Detect which cell encompasses the target text, then output its (x, y) center coordinate. 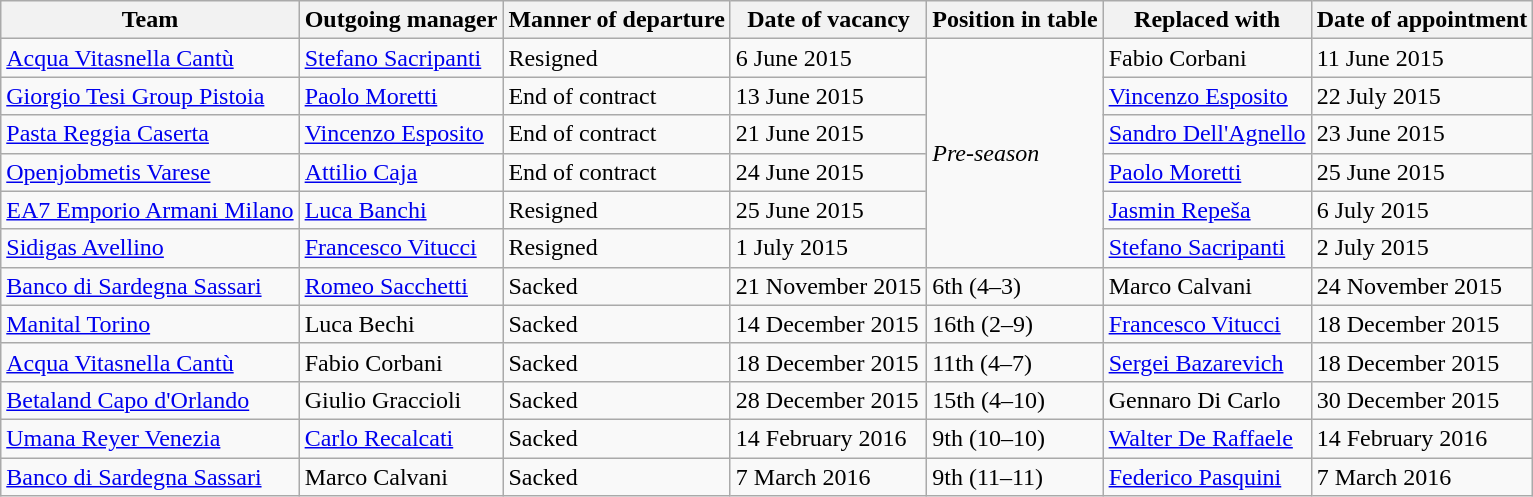
Openjobmetis Varese (150, 172)
Outgoing manager (401, 20)
21 June 2015 (828, 134)
22 July 2015 (1422, 96)
6 July 2015 (1422, 210)
Manital Torino (150, 324)
Pasta Reggia Caserta (150, 134)
9th (11–11) (1015, 477)
6th (4–3) (1015, 286)
Luca Banchi (401, 210)
9th (10–10) (1015, 438)
Sandro Dell'Agnello (1207, 134)
Sidigas Avellino (150, 248)
Manner of departure (616, 20)
28 December 2015 (828, 400)
2 July 2015 (1422, 248)
Giulio Graccioli (401, 400)
Date of appointment (1422, 20)
13 June 2015 (828, 96)
Carlo Recalcati (401, 438)
Giorgio Tesi Group Pistoia (150, 96)
Position in table (1015, 20)
Betaland Capo d'Orlando (150, 400)
11th (4–7) (1015, 362)
Sergei Bazarevich (1207, 362)
6 June 2015 (828, 58)
EA7 Emporio Armani Milano (150, 210)
Jasmin Repeša (1207, 210)
1 July 2015 (828, 248)
Pre-season (1015, 153)
Romeo Sacchetti (401, 286)
Date of vacancy (828, 20)
Gennaro Di Carlo (1207, 400)
14 December 2015 (828, 324)
15th (4–10) (1015, 400)
16th (2–9) (1015, 324)
Walter De Raffaele (1207, 438)
23 June 2015 (1422, 134)
Team (150, 20)
24 November 2015 (1422, 286)
Replaced with (1207, 20)
Attilio Caja (401, 172)
11 June 2015 (1422, 58)
Federico Pasquini (1207, 477)
30 December 2015 (1422, 400)
Umana Reyer Venezia (150, 438)
Luca Bechi (401, 324)
24 June 2015 (828, 172)
21 November 2015 (828, 286)
